Pinpoint the cell where the given text exists, returning its (x, y) midpoint coordinate. 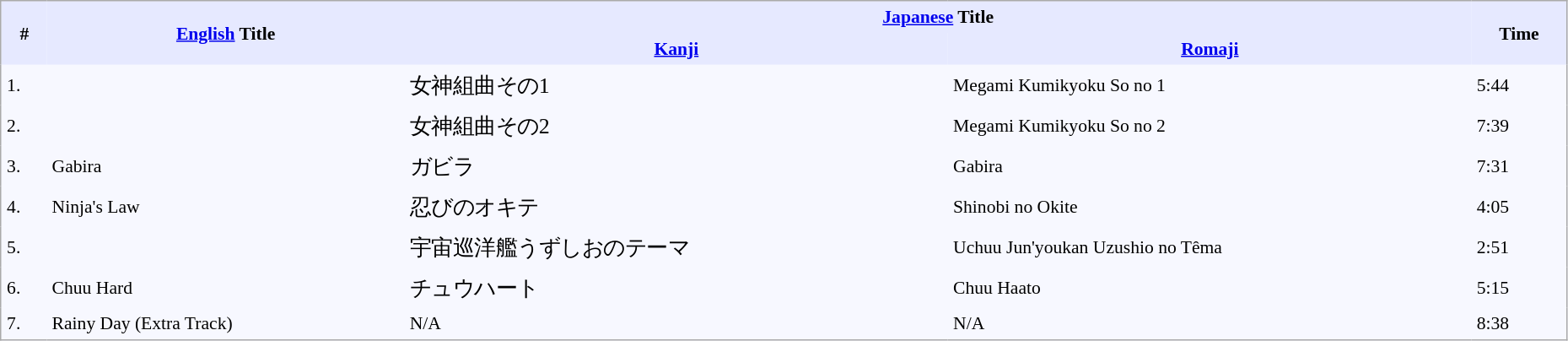
ガビラ (676, 165)
女神組曲その1 (676, 84)
宇宙巡洋艦うずしおのテーマ (676, 246)
# (24, 33)
1. (24, 84)
Japanese Title (938, 17)
忍びのオキテ (676, 206)
Chuu Hard (226, 287)
Chuu Haato (1210, 287)
女神組曲その2 (676, 125)
5. (24, 246)
Megami Kumikyoku So no 1 (1210, 84)
Time (1520, 33)
Romaji (1210, 49)
チュウハート (676, 287)
6. (24, 287)
5:44 (1520, 84)
4:05 (1520, 206)
English Title (226, 33)
7:31 (1520, 165)
4. (24, 206)
Ninja's Law (226, 206)
Megami Kumikyoku So no 2 (1210, 125)
3. (24, 165)
Rainy Day (Extra Track) (226, 323)
7. (24, 323)
2:51 (1520, 246)
7:39 (1520, 125)
8:38 (1520, 323)
5:15 (1520, 287)
Kanji (676, 49)
Shinobi no Okite (1210, 206)
Uchuu Jun'youkan Uzushio no Têma (1210, 246)
2. (24, 125)
